Search for the cell housing the specified text and yield its (x, y) center coordinate. 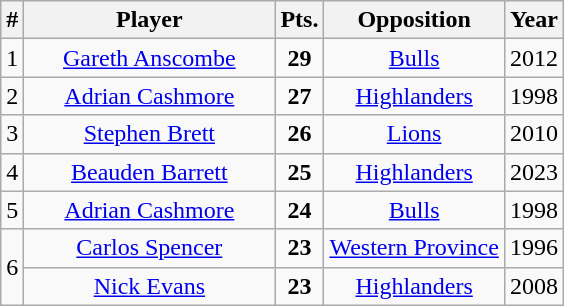
Beauden Barrett (150, 172)
Pts. (300, 20)
Gareth Anscombe (150, 58)
Nick Evans (150, 286)
Western Province (414, 248)
# (12, 20)
2012 (534, 58)
Opposition (414, 20)
Lions (414, 134)
Player (150, 20)
25 (300, 172)
1996 (534, 248)
2008 (534, 286)
2023 (534, 172)
26 (300, 134)
24 (300, 210)
Stephen Brett (150, 134)
5 (12, 210)
3 (12, 134)
1 (12, 58)
2 (12, 96)
29 (300, 58)
6 (12, 267)
Year (534, 20)
4 (12, 172)
2010 (534, 134)
27 (300, 96)
Carlos Spencer (150, 248)
